For the text-containing cell, return its midpoint in (x, y) coordinate format. 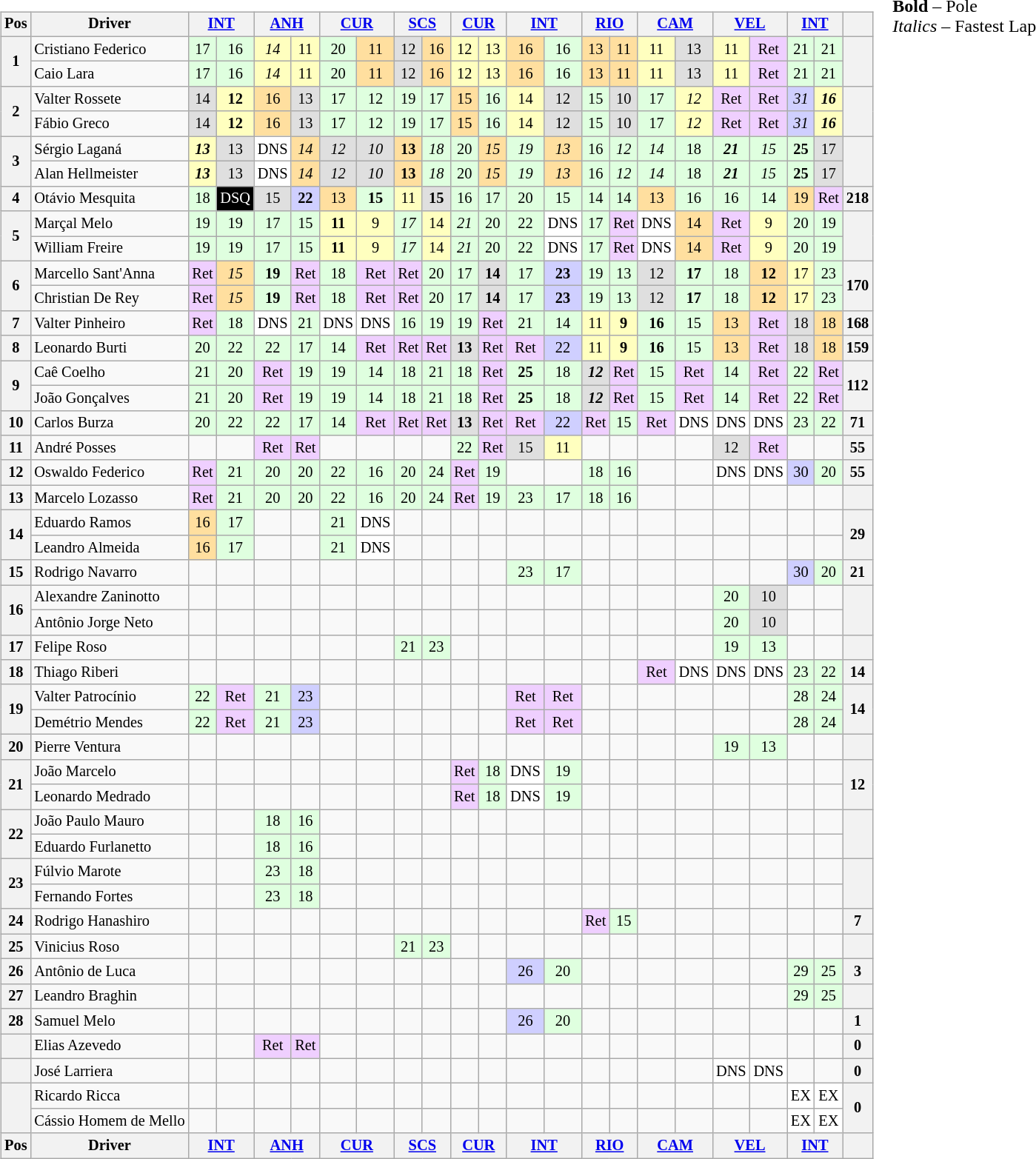
6 (16, 286)
Marcelo Lozasso (110, 498)
João Gonçalves (110, 398)
William Freire (110, 249)
170 (858, 286)
71 (858, 423)
André Posses (110, 448)
168 (858, 324)
Leonardo Medrado (110, 797)
Valter Rossete (110, 99)
Leonardo Burti (110, 348)
Antônio Jorge Neto (110, 622)
Leandro Braghin (110, 996)
João Marcelo (110, 772)
5 (16, 236)
Carlos Burza (110, 423)
Antônio de Luca (110, 972)
Marçal Melo (110, 224)
Pierre Ventura (110, 747)
2 (16, 111)
Samuel Melo (110, 1021)
Oswaldo Federico (110, 472)
Marcello Sant'Anna (110, 273)
Eduardo Ramos (110, 523)
Cristiano Federico (110, 49)
Christian De Rey (110, 298)
Eduardo Furlanetto (110, 846)
Valter Patrocínio (110, 697)
Rodrigo Navarro (110, 572)
218 (858, 198)
Caio Lara (110, 74)
Demétrio Mendes (110, 722)
Valter Pinheiro (110, 324)
Vinicius Roso (110, 946)
Felipe Roso (110, 647)
Alexandre Zaninotto (110, 598)
João Paulo Mauro (110, 822)
Cássio Homem de Mello (110, 1121)
Sérgio Laganá (110, 149)
Elias Azevedo (110, 1046)
Caê Coelho (110, 373)
Fábio Greco (110, 124)
Alan Hellmeister (110, 174)
8 (16, 348)
DSQ (235, 198)
4 (16, 198)
Otávio Mesquita (110, 198)
Fúlvio Marote (110, 872)
José Larriera (110, 1071)
Ricardo Ricca (110, 1096)
Leandro Almeida (110, 547)
159 (858, 348)
27 (16, 996)
112 (858, 385)
Thiago Riberi (110, 672)
Fernando Fortes (110, 897)
Rodrigo Hanashiro (110, 921)
